Capture the cell that displays the provided text and extract its (X, Y) central coordinate. 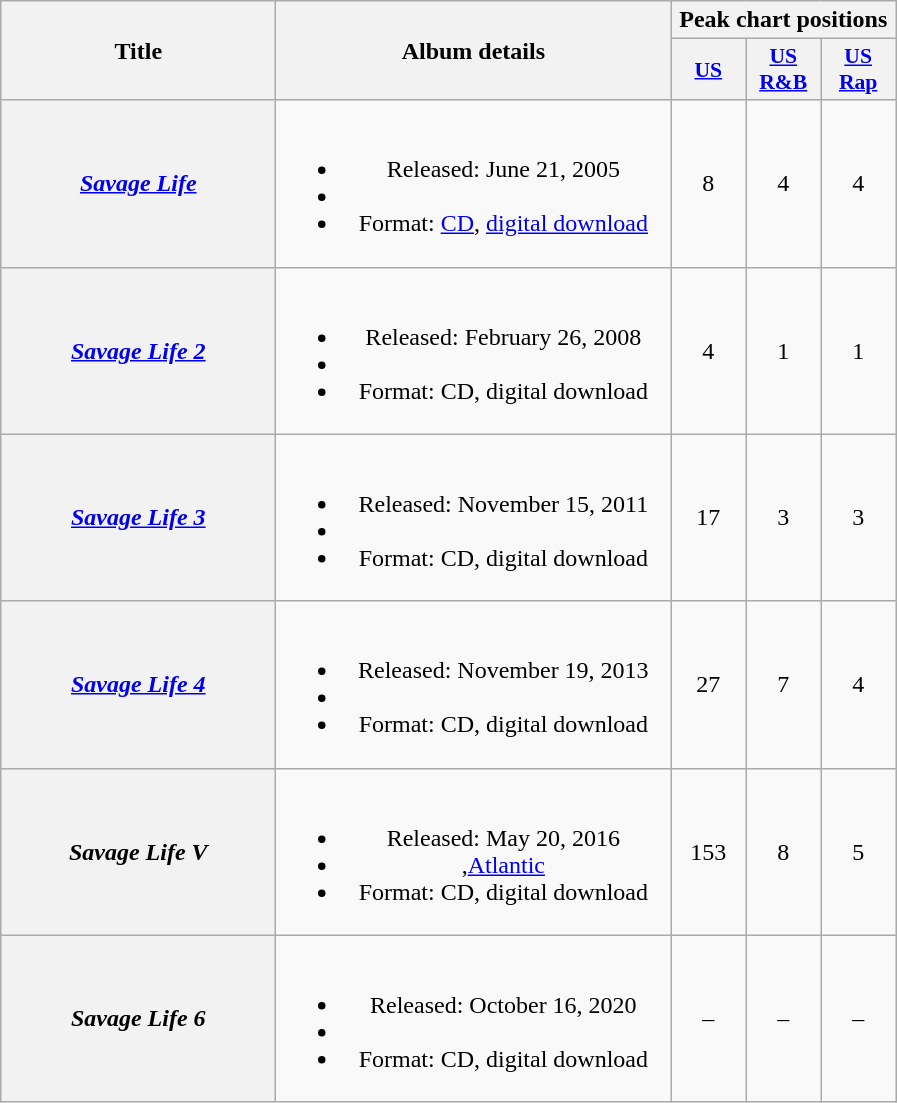
Savage Life (138, 184)
Peak chart positions (784, 20)
Savage Life 6 (138, 1018)
Savage Life 4 (138, 684)
5 (858, 852)
USR&B (784, 70)
Savage Life 3 (138, 518)
Savage Life V (138, 852)
Released: May 20, 2016,AtlanticFormat: CD, digital download (474, 852)
Savage Life 2 (138, 350)
Title (138, 50)
153 (708, 852)
17 (708, 518)
Album details (474, 50)
Released: November 15, 2011Format: CD, digital download (474, 518)
USRap (858, 70)
US (708, 70)
Released: June 21, 2005Format: CD, digital download (474, 184)
Released: February 26, 2008Format: CD, digital download (474, 350)
Released: October 16, 2020Format: CD, digital download (474, 1018)
Released: November 19, 2013Format: CD, digital download (474, 684)
7 (784, 684)
27 (708, 684)
